Capture the cell that displays the provided text and extract its (X, Y) central coordinate. 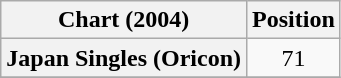
71 (294, 58)
Position (294, 20)
Japan Singles (Oricon) (124, 58)
Chart (2004) (124, 20)
